Return [X, Y] of the center of cell containing provided text 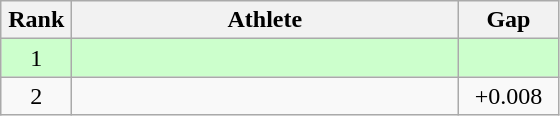
Gap [508, 20]
+0.008 [508, 96]
Athlete [265, 20]
2 [36, 96]
1 [36, 58]
Rank [36, 20]
